Extract the [X, Y] coordinate from the center of the cell holding the provided text.  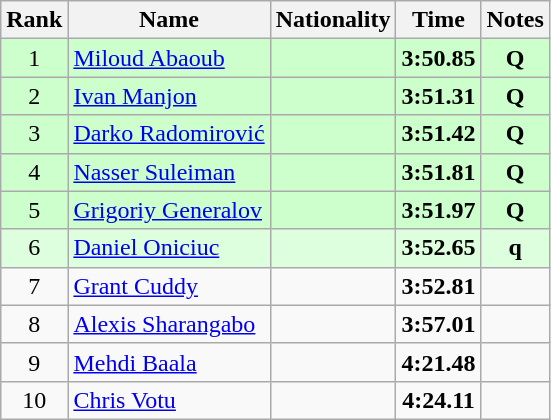
q [515, 248]
Ivan Manjon [169, 96]
Name [169, 20]
8 [34, 324]
5 [34, 210]
3:51.42 [438, 134]
Grigoriy Generalov [169, 210]
10 [34, 400]
3:52.81 [438, 286]
4 [34, 172]
3:52.65 [438, 248]
3:50.85 [438, 58]
7 [34, 286]
4:24.11 [438, 400]
Rank [34, 20]
2 [34, 96]
3:51.81 [438, 172]
Grant Cuddy [169, 286]
Nationality [333, 20]
3:57.01 [438, 324]
Alexis Sharangabo [169, 324]
Mehdi Baala [169, 362]
Time [438, 20]
Chris Votu [169, 400]
3:51.31 [438, 96]
6 [34, 248]
Daniel Oniciuc [169, 248]
3:51.97 [438, 210]
1 [34, 58]
Nasser Suleiman [169, 172]
Notes [515, 20]
3 [34, 134]
Miloud Abaoub [169, 58]
4:21.48 [438, 362]
Darko Radomirović [169, 134]
9 [34, 362]
